For the text-containing cell, return its midpoint in (X, Y) coordinate format. 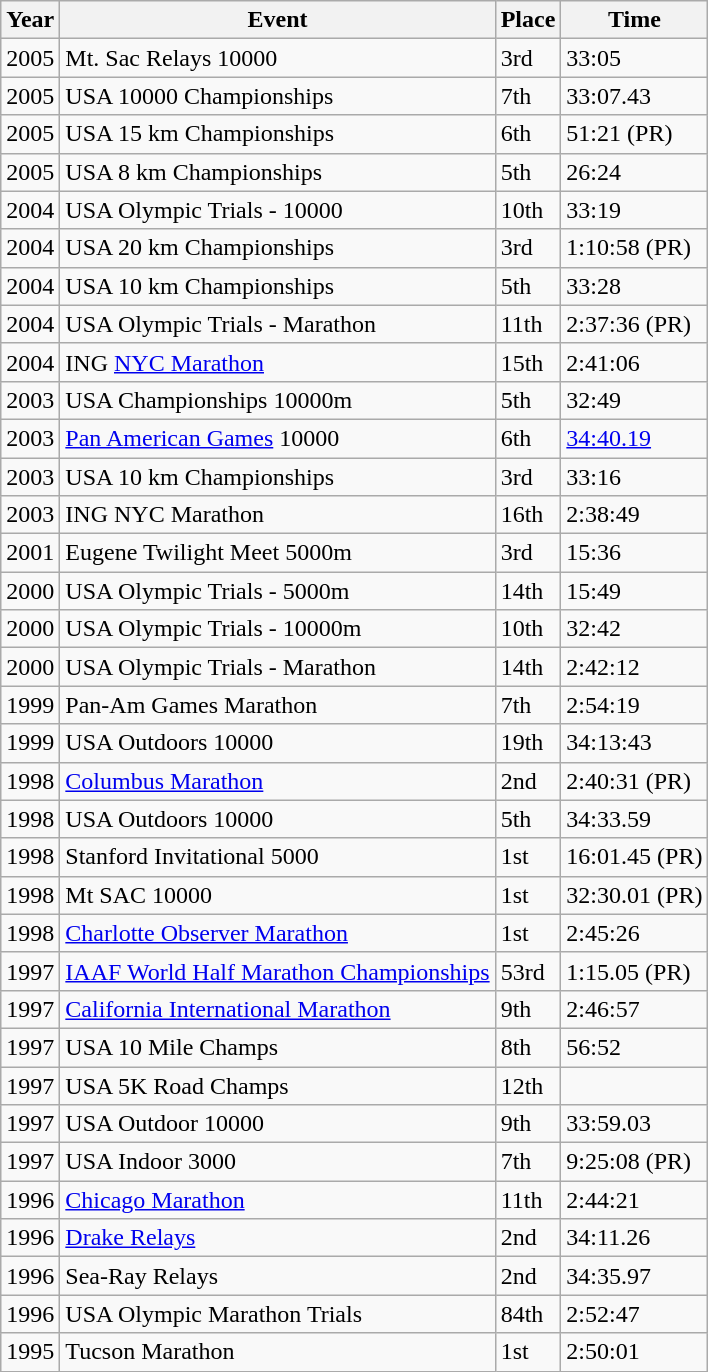
34:11.26 (634, 1238)
16:01.45 (PR) (634, 857)
33:05 (634, 58)
Time (634, 20)
Mt. Sac Relays 10000 (278, 58)
8th (528, 1047)
26:24 (634, 172)
USA 5K Road Champs (278, 1085)
Pan American Games 10000 (278, 438)
USA Olympic Trials - 10000 (278, 210)
2:38:49 (634, 515)
USA Olympic Trials - 5000m (278, 591)
2:50:01 (634, 1352)
USA 8 km Championships (278, 172)
2001 (30, 553)
USA Indoor 3000 (278, 1162)
16th (528, 515)
33:07.43 (634, 96)
Eugene Twilight Meet 5000m (278, 553)
32:30.01 (PR) (634, 895)
84th (528, 1314)
1:10:58 (PR) (634, 248)
USA 20 km Championships (278, 248)
2:41:06 (634, 362)
2:54:19 (634, 705)
33:28 (634, 286)
15th (528, 362)
12th (528, 1085)
USA Championships 10000m (278, 400)
Place (528, 20)
2:46:57 (634, 1009)
2:44:21 (634, 1200)
33:59.03 (634, 1124)
Drake Relays (278, 1238)
56:52 (634, 1047)
34:40.19 (634, 438)
Mt SAC 10000 (278, 895)
34:35.97 (634, 1276)
Pan-Am Games Marathon (278, 705)
2:42:12 (634, 667)
California International Marathon (278, 1009)
33:16 (634, 477)
2:52:47 (634, 1314)
USA 10000 Championships (278, 96)
Event (278, 20)
19th (528, 743)
2:45:26 (634, 933)
Charlotte Observer Marathon (278, 933)
15:36 (634, 553)
2:40:31 (PR) (634, 781)
Year (30, 20)
Columbus Marathon (278, 781)
33:19 (634, 210)
USA Olympic Trials - 10000m (278, 629)
USA Olympic Marathon Trials (278, 1314)
51:21 (PR) (634, 134)
34:13:43 (634, 743)
9:25:08 (PR) (634, 1162)
Stanford Invitational 5000 (278, 857)
USA 10 Mile Champs (278, 1047)
34:33.59 (634, 819)
USA 15 km Championships (278, 134)
1995 (30, 1352)
Chicago Marathon (278, 1200)
USA Outdoor 10000 (278, 1124)
Tucson Marathon (278, 1352)
32:49 (634, 400)
53rd (528, 971)
1:15.05 (PR) (634, 971)
2:37:36 (PR) (634, 324)
32:42 (634, 629)
IAAF World Half Marathon Championships (278, 971)
15:49 (634, 591)
Sea-Ray Relays (278, 1276)
